Provide the [X, Y] coordinate of the cell's center where the given text is located.  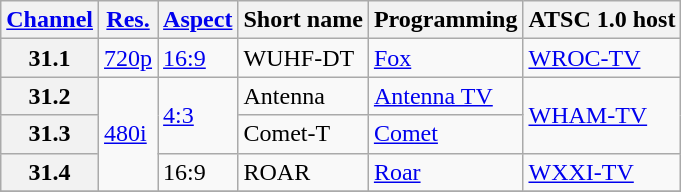
Short name [303, 20]
31.2 [50, 96]
Programming [446, 20]
Antenna [303, 96]
Channel [50, 20]
31.3 [50, 134]
Roar [446, 172]
WHAM-TV [602, 115]
720p [128, 58]
31.4 [50, 172]
31.1 [50, 58]
Comet [446, 134]
WXXI-TV [602, 172]
WROC-TV [602, 58]
Aspect [198, 20]
WUHF-DT [303, 58]
4:3 [198, 115]
480i [128, 134]
Antenna TV [446, 96]
ATSC 1.0 host [602, 20]
Fox [446, 58]
Res. [128, 20]
Comet-T [303, 134]
ROAR [303, 172]
